Identify which cell holds the provided text, then report its (x, y) central coordinate. 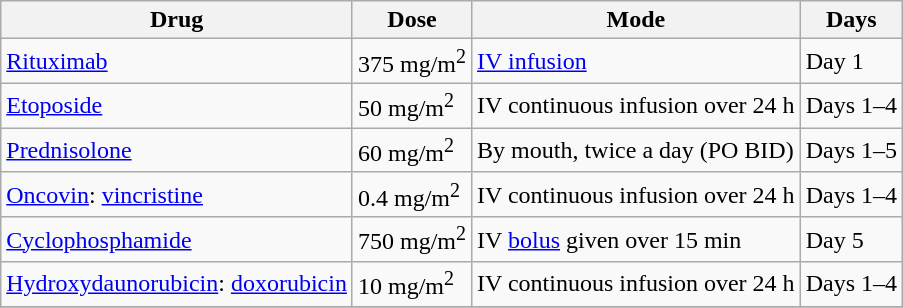
Days (851, 20)
Days 1–5 (851, 150)
Rituximab (177, 62)
Etoposide (177, 106)
Prednisolone (177, 150)
Mode (636, 20)
Drug (177, 20)
Cyclophosphamide (177, 240)
Day 1 (851, 62)
50 mg/m2 (412, 106)
Oncovin: vincristine (177, 194)
IV infusion (636, 62)
375 mg/m2 (412, 62)
By mouth, twice a day (PO BID) (636, 150)
0.4 mg/m2 (412, 194)
IV bolus given over 15 min (636, 240)
10 mg/m2 (412, 284)
750 mg/m2 (412, 240)
Hydroxydaunorubicin: doxorubicin (177, 284)
Dose (412, 20)
Day 5 (851, 240)
60 mg/m2 (412, 150)
